Locate the cell with the specified text and output its (X, Y) center coordinate. 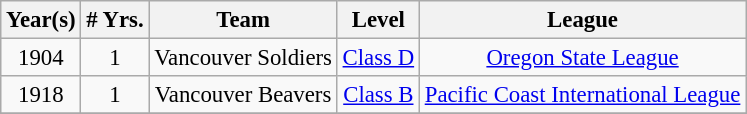
Vancouver Beavers (243, 95)
1904 (41, 58)
League (582, 20)
Level (378, 20)
Vancouver Soldiers (243, 58)
Oregon State League (582, 58)
Class D (378, 58)
Team (243, 20)
Year(s) (41, 20)
Pacific Coast International League (582, 95)
Class B (378, 95)
1918 (41, 95)
# Yrs. (115, 20)
